From the cell containing the given text, extract its center point as [X, Y] coordinate. 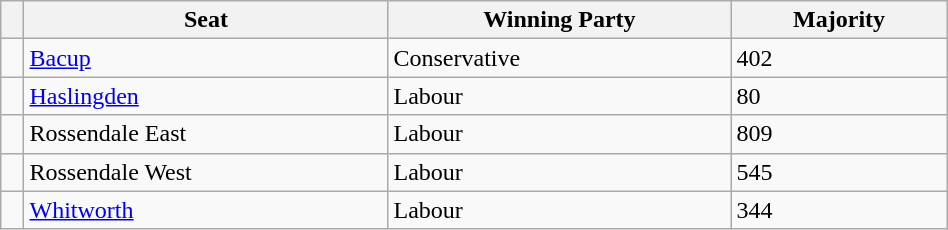
Haslingden [206, 96]
Rossendale East [206, 134]
Conservative [560, 58]
545 [839, 172]
Whitworth [206, 210]
Rossendale West [206, 172]
402 [839, 58]
Bacup [206, 58]
Majority [839, 20]
344 [839, 210]
Winning Party [560, 20]
80 [839, 96]
809 [839, 134]
Seat [206, 20]
